Detect which cell encompasses the target text, then output its [x, y] center coordinate. 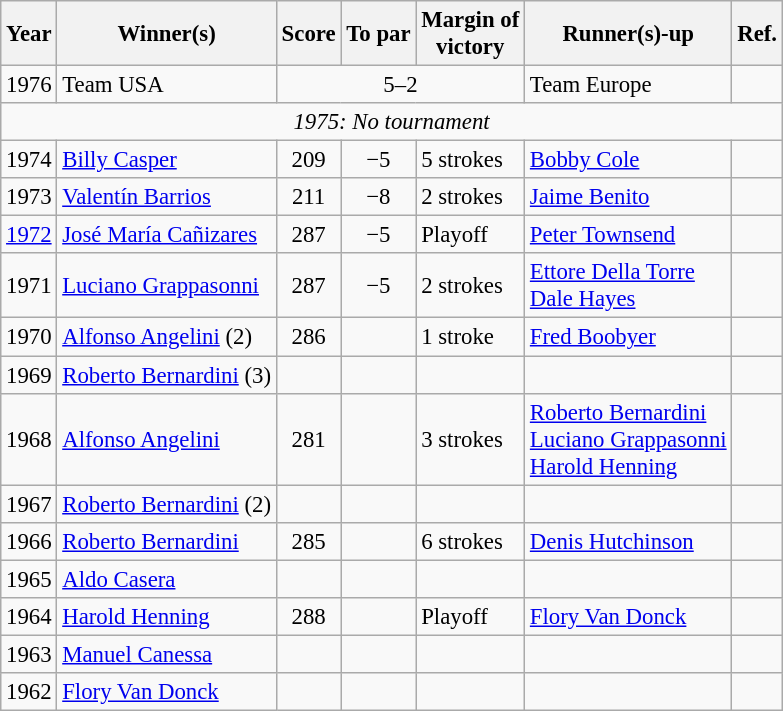
Roberto Bernardini Luciano Grappasonni Harold Henning [628, 439]
Score [308, 34]
Roberto Bernardini [166, 541]
Aldo Casera [166, 579]
1 stroke [470, 337]
1966 [29, 541]
Winner(s) [166, 34]
211 [308, 197]
Billy Casper [166, 160]
1962 [29, 692]
Luciano Grappasonni [166, 286]
Valentín Barrios [166, 197]
1971 [29, 286]
1969 [29, 375]
1970 [29, 337]
Ref. [757, 34]
6 strokes [470, 541]
Alfonso Angelini [166, 439]
285 [308, 541]
281 [308, 439]
3 strokes [470, 439]
1973 [29, 197]
Peter Townsend [628, 235]
Margin ofvictory [470, 34]
To par [378, 34]
209 [308, 160]
Alfonso Angelini (2) [166, 337]
Denis Hutchinson [628, 541]
Harold Henning [166, 617]
Team USA [166, 85]
Jaime Benito [628, 197]
5–2 [400, 85]
288 [308, 617]
Bobby Cole [628, 160]
286 [308, 337]
Roberto Bernardini (2) [166, 504]
Roberto Bernardini (3) [166, 375]
Manuel Canessa [166, 654]
1974 [29, 160]
Fred Boobyer [628, 337]
Year [29, 34]
1967 [29, 504]
Team Europe [628, 85]
1976 [29, 85]
Runner(s)-up [628, 34]
1972 [29, 235]
1965 [29, 579]
1968 [29, 439]
Ettore Della Torre Dale Hayes [628, 286]
1975: No tournament [392, 122]
1964 [29, 617]
1963 [29, 654]
José María Cañizares [166, 235]
5 strokes [470, 160]
−8 [378, 197]
